Output the (x, y) coordinate of the center of the cell containing the given text.  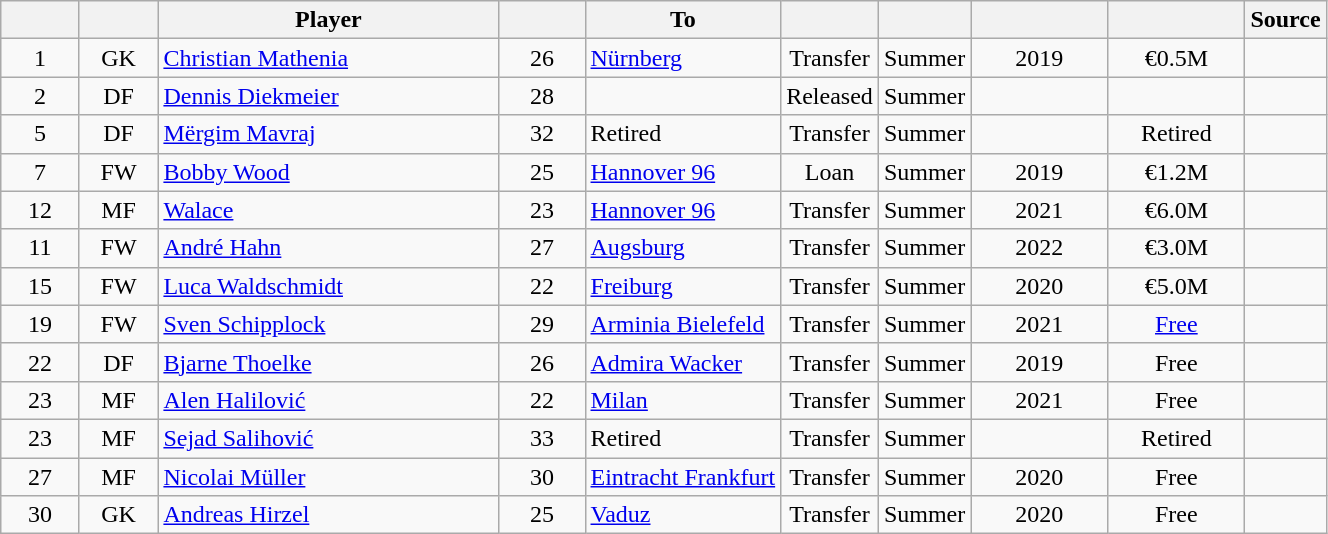
Augsburg (683, 248)
Player (328, 20)
€0.5M (1176, 58)
5 (40, 134)
1 (40, 58)
32 (542, 134)
19 (40, 324)
7 (40, 172)
Loan (830, 172)
André Hahn (328, 248)
33 (542, 438)
Nürnberg (683, 58)
12 (40, 210)
Eintracht Frankfurt (683, 477)
Alen Halilović (328, 400)
Source (1286, 20)
Walace (328, 210)
2022 (1040, 248)
Arminia Bielefeld (683, 324)
Andreas Hirzel (328, 515)
Dennis Diekmeier (328, 96)
Freiburg (683, 286)
Vaduz (683, 515)
28 (542, 96)
Sven Schipplock (328, 324)
15 (40, 286)
Luca Waldschmidt (328, 286)
Bobby Wood (328, 172)
Bjarne Thoelke (328, 362)
11 (40, 248)
Released (830, 96)
29 (542, 324)
To (683, 20)
Admira Wacker (683, 362)
Nicolai Müller (328, 477)
€1.2M (1176, 172)
2 (40, 96)
Mërgim Mavraj (328, 134)
Christian Mathenia (328, 58)
Sejad Salihović (328, 438)
€3.0M (1176, 248)
€6.0M (1176, 210)
Milan (683, 400)
€5.0M (1176, 286)
